Identify which cell holds the provided text, then report its (X, Y) central coordinate. 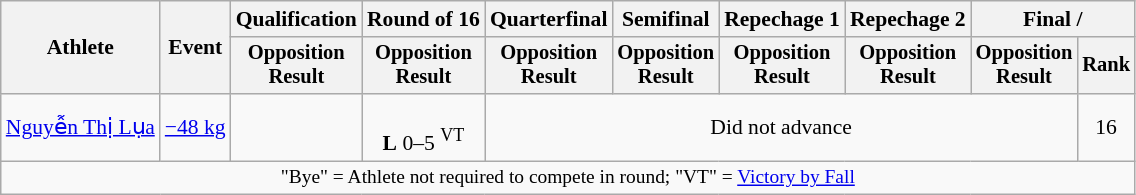
Semifinal (666, 19)
Round of 16 (424, 19)
Did not advance (781, 128)
Athlete (80, 48)
Repechage 1 (782, 19)
L 0–5 VT (424, 128)
Final / (1053, 19)
Quarterfinal (549, 19)
Event (196, 48)
−48 kg (196, 128)
Rank (1106, 66)
16 (1106, 128)
Repechage 2 (908, 19)
Nguyễn Thị Lụa (80, 128)
"Bye" = Athlete not required to compete in round; "VT" = Victory by Fall (568, 178)
Qualification (296, 19)
